Scan for the cell matching the given text and deliver its [x, y] coordinate at center. 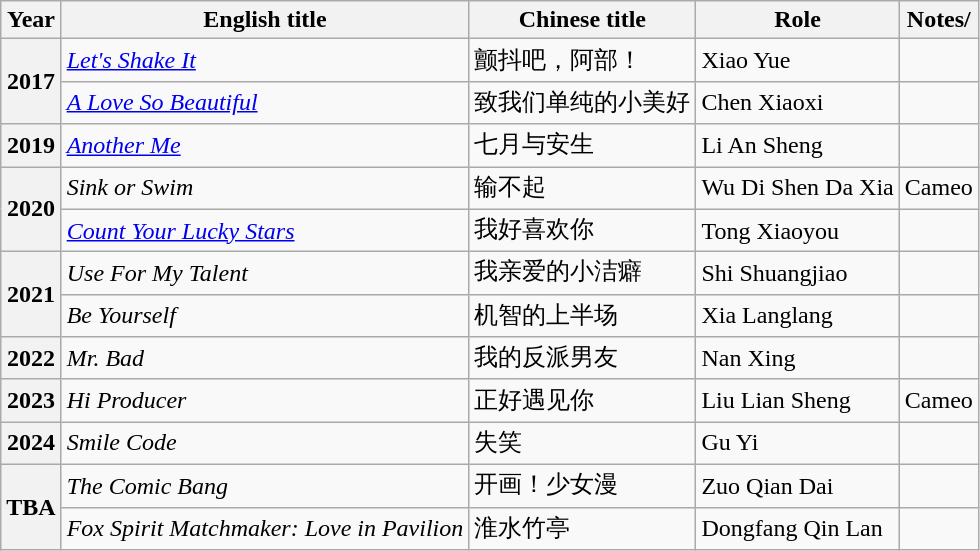
Year [31, 20]
Wu Di Shen Da Xia [798, 188]
输不起 [582, 188]
Sink or Swim [265, 188]
Fox Spirit Matchmaker: Love in Pavilion [265, 528]
机智的上半场 [582, 316]
2024 [31, 444]
Tong Xiaoyou [798, 230]
Another Me [265, 146]
Smile Code [265, 444]
Notes/ [938, 20]
2021 [31, 294]
致我们单纯的小美好 [582, 102]
Nan Xing [798, 358]
Be Yourself [265, 316]
我亲爱的小洁癖 [582, 274]
七月与安生 [582, 146]
2019 [31, 146]
Gu Yi [798, 444]
Count Your Lucky Stars [265, 230]
Xia Langlang [798, 316]
A Love So Beautiful [265, 102]
开画！少女漫 [582, 486]
我的反派男友 [582, 358]
Zuo Qian Dai [798, 486]
English title [265, 20]
失笑 [582, 444]
Dongfang Qin Lan [798, 528]
淮水竹亭 [582, 528]
2023 [31, 400]
Shi Shuangjiao [798, 274]
Chen Xiaoxi [798, 102]
Liu Lian Sheng [798, 400]
Li An Sheng [798, 146]
2020 [31, 208]
The Comic Bang [265, 486]
Xiao Yue [798, 60]
正好遇见你 [582, 400]
Let's Shake It [265, 60]
Role [798, 20]
我好喜欢你 [582, 230]
Chinese title [582, 20]
TBA [31, 506]
颤抖吧，阿部！ [582, 60]
Use For My Talent [265, 274]
2022 [31, 358]
Hi Producer [265, 400]
2017 [31, 82]
Mr. Bad [265, 358]
